Return [X, Y] of the center of cell containing provided text 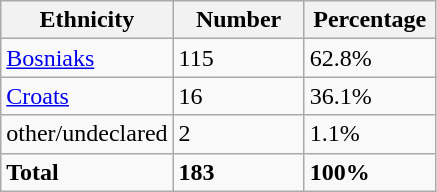
Croats [87, 96]
Percentage [370, 20]
1.1% [370, 134]
Number [238, 20]
183 [238, 172]
Ethnicity [87, 20]
other/undeclared [87, 134]
2 [238, 134]
16 [238, 96]
Bosniaks [87, 58]
36.1% [370, 96]
115 [238, 58]
100% [370, 172]
62.8% [370, 58]
Total [87, 172]
